Search for the cell housing the specified text and yield its (X, Y) center coordinate. 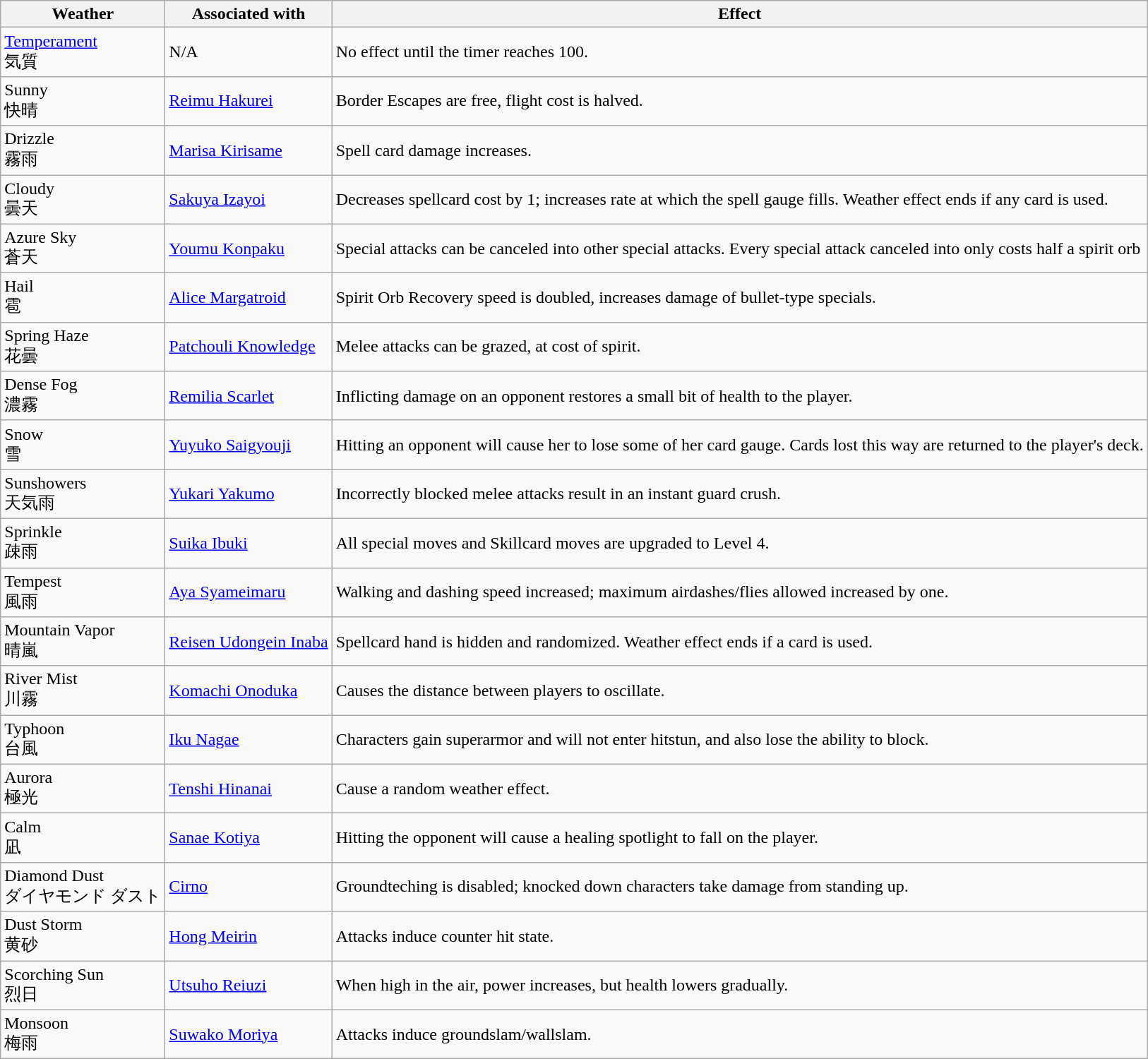
Decreases spellcard cost by 1; increases rate at which the spell gauge fills. Weather effect ends if any card is used. (740, 200)
Dense Fog濃霧 (83, 396)
Diamond Dustダイヤモンド ダスト (83, 887)
Suika Ibuki (249, 543)
Hong Meirin (249, 936)
Associated with (249, 14)
N/A (249, 52)
Aurora極光 (83, 789)
Alice Margatroid (249, 298)
Sanae Kotiya (249, 838)
Attacks induce groundslam/wallslam. (740, 1034)
Effect (740, 14)
Hitting an opponent will cause her to lose some of her card gauge. Cards lost this way are returned to the player's deck. (740, 445)
Causes the distance between players to oscillate. (740, 690)
Reisen Udongein Inaba (249, 642)
Drizzle霧雨 (83, 150)
Typhoon台風 (83, 740)
Border Escapes are free, flight cost is halved. (740, 101)
Utsuho Reiuzi (249, 985)
Monsoon梅雨 (83, 1034)
When high in the air, power increases, but health lowers gradually. (740, 985)
Remilia Scarlet (249, 396)
Youmu Konpaku (249, 249)
Tenshi Hinanai (249, 789)
Komachi Onoduka (249, 690)
Special attacks can be canceled into other special attacks. Every special attack canceled into only costs half a spirit orb (740, 249)
Hail雹 (83, 298)
Spring Haze花曇 (83, 347)
Patchouli Knowledge (249, 347)
All special moves and Skillcard moves are upgraded to Level 4. (740, 543)
Groundteching is disabled; knocked down characters take damage from standing up. (740, 887)
Tempest風雨 (83, 592)
Iku Nagae (249, 740)
Cirno (249, 887)
Cloudy曇天 (83, 200)
Snow雪 (83, 445)
Aya Syameimaru (249, 592)
Attacks induce counter hit state. (740, 936)
Sakuya Izayoi (249, 200)
Melee attacks can be grazed, at cost of spirit. (740, 347)
Walking and dashing speed increased; maximum airdashes/flies allowed increased by one. (740, 592)
Mountain Vapor晴嵐 (83, 642)
Yuyuko Saigyouji (249, 445)
Yukari Yakumo (249, 494)
River Mist川霧 (83, 690)
Azure Sky蒼天 (83, 249)
Scorching Sun烈日 (83, 985)
Sprinkle疎雨 (83, 543)
Suwako Moriya (249, 1034)
Dust Storm黄砂 (83, 936)
Marisa Kirisame (249, 150)
Sunny快晴 (83, 101)
Weather (83, 14)
No effect until the timer reaches 100. (740, 52)
Temperament気質 (83, 52)
Inflicting damage on an opponent restores a small bit of health to the player. (740, 396)
Spell card damage increases. (740, 150)
Incorrectly blocked melee attacks result in an instant guard crush. (740, 494)
Cause a random weather effect. (740, 789)
Characters gain superarmor and will not enter hitstun, and also lose the ability to block. (740, 740)
Spirit Orb Recovery speed is doubled, increases damage of bullet-type specials. (740, 298)
Calm凪 (83, 838)
Hitting the opponent will cause a healing spotlight to fall on the player. (740, 838)
Reimu Hakurei (249, 101)
Sunshowers天気雨 (83, 494)
Spellcard hand is hidden and randomized. Weather effect ends if a card is used. (740, 642)
